Find where the given text appears and provide that cell's center as (x, y) coordinate. 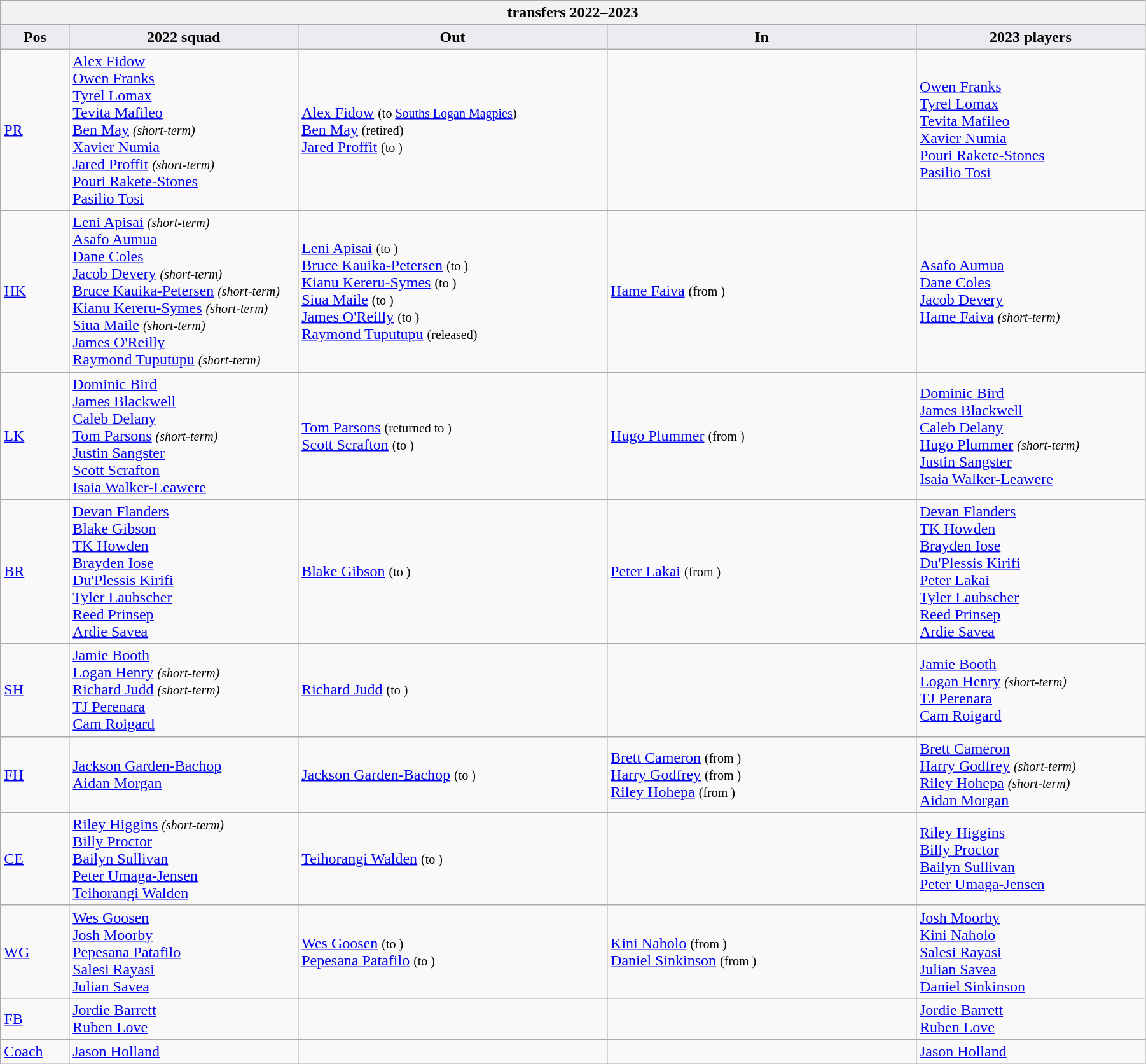
Out (453, 37)
Hugo Plummer (from ) (762, 436)
Josh Moorby Kini Naholo Salesi Rayasi Julian Savea Daniel Sinkinson (1030, 951)
Teihorangi Walden (to ) (453, 859)
Pos (35, 37)
LK (35, 436)
Jackson Garden-Bachop (to ) (453, 775)
CE (35, 859)
Coach (35, 1051)
SH (35, 690)
Alex Fidow Owen Franks Tyrel Lomax Tevita Mafileo Ben May (short-term) Xavier Numia Jared Proffit (short-term) Pouri Rakete-Stones Pasilio Tosi (184, 130)
2022 squad (184, 37)
Richard Judd (to ) (453, 690)
FB (35, 1019)
Dominic Bird James Blackwell Caleb Delany Hugo Plummer (short-term) Justin Sangster Isaia Walker-Leawere (1030, 436)
Kini Naholo (from ) Daniel Sinkinson (from ) (762, 951)
Tom Parsons (returned to ) Scott Scrafton (to ) (453, 436)
Wes Goosen (to ) Pepesana Patafilo (to ) (453, 951)
Jackson Garden-Bachop Aidan Morgan (184, 775)
Alex Fidow (to Souths Logan Magpies) Ben May (retired) Jared Proffit (to ) (453, 130)
BR (35, 571)
Wes Goosen Josh Moorby Pepesana Patafilo Salesi Rayasi Julian Savea (184, 951)
Jamie Booth Logan Henry (short-term)TJ Perenara Cam Roigard (1030, 690)
WG (35, 951)
Devan Flanders TK Howden Brayden Iose Du'Plessis Kirifi Peter Lakai Tyler Laubscher Reed Prinsep Ardie Savea (1030, 571)
Hame Faiva (from ) (762, 291)
Riley Higgins (short-term) Billy Proctor Bailyn Sullivan Peter Umaga-Jensen Teihorangi Walden (184, 859)
Asafo Aumua Dane Coles Jacob Devery Hame Faiva (short-term) (1030, 291)
Brett Cameron Harry Godfrey (short-term) Riley Hohepa (short-term) Aidan Morgan (1030, 775)
Jamie Booth Logan Henry (short-term) Richard Judd (short-term) TJ Perenara Cam Roigard (184, 690)
Dominic Bird James Blackwell Caleb Delany Tom Parsons (short-term) Justin Sangster Scott Scrafton Isaia Walker-Leawere (184, 436)
In (762, 37)
Owen Franks Tyrel Lomax Tevita Mafileo Xavier Numia Pouri Rakete-Stones Pasilio Tosi (1030, 130)
HK (35, 291)
Blake Gibson (to ) (453, 571)
transfers 2022–2023 (573, 13)
Devan Flanders Blake Gibson TK Howden Brayden Iose Du'Plessis Kirifi Tyler Laubscher Reed Prinsep Ardie Savea (184, 571)
Peter Lakai (from ) (762, 571)
FH (35, 775)
2023 players (1030, 37)
Riley Higgins Billy Proctor Bailyn Sullivan Peter Umaga-Jensen (1030, 859)
Brett Cameron (from ) Harry Godfrey (from ) Riley Hohepa (from ) (762, 775)
PR (35, 130)
Leni Apisai (to ) Bruce Kauika-Petersen (to ) Kianu Kereru-Symes (to ) Siua Maile (to ) James O'Reilly (to ) Raymond Tuputupu (released) (453, 291)
